For the text-containing cell, return its midpoint in [X, Y] coordinate format. 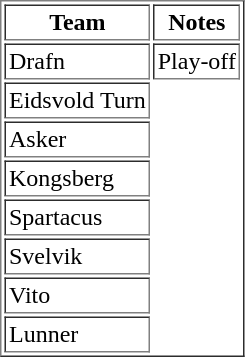
Team [77, 22]
Lunner [77, 334]
Notes [196, 22]
Drafn [77, 62]
Svelvik [77, 256]
Eidsvold Turn [77, 100]
Vito [77, 296]
Kongsberg [77, 178]
Asker [77, 140]
Play-off [196, 62]
Spartacus [77, 218]
